Provide the (X, Y) coordinate of the cell's center where the given text is located.  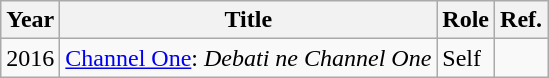
Title (248, 20)
Role (466, 20)
Channel One: Debati ne Channel One (248, 58)
Self (466, 58)
Ref. (522, 20)
Year (30, 20)
2016 (30, 58)
